Pinpoint the cell where the given text exists, returning its [x, y] midpoint coordinate. 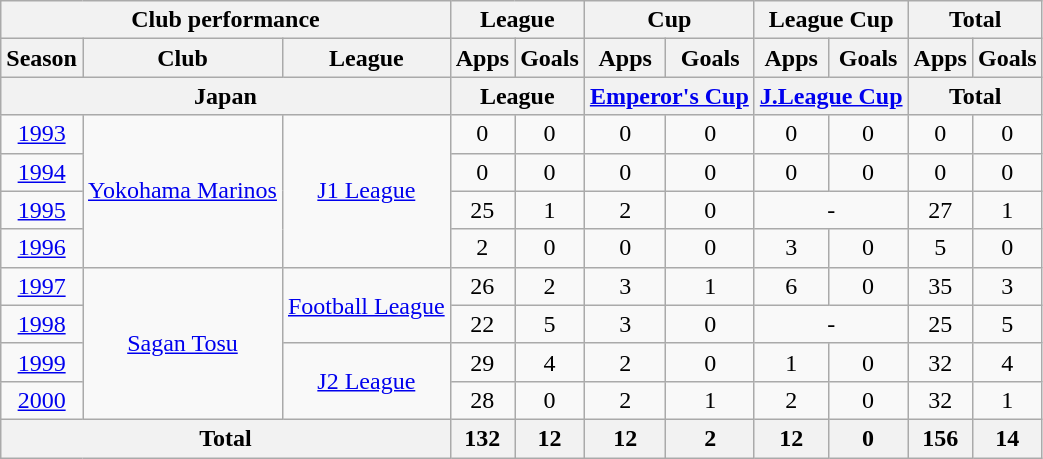
J.League Cup [831, 96]
J2 League [366, 381]
J1 League [366, 191]
Japan [226, 96]
Sagan Tosu [182, 343]
26 [482, 286]
1996 [42, 248]
28 [482, 400]
Season [42, 58]
Club [182, 58]
22 [482, 324]
132 [482, 438]
35 [940, 286]
Football League [366, 305]
14 [1007, 438]
League Cup [831, 20]
1993 [42, 134]
156 [940, 438]
Yokohama Marinos [182, 191]
1999 [42, 362]
Emperor's Cup [669, 96]
1994 [42, 172]
1995 [42, 210]
1998 [42, 324]
2000 [42, 400]
Cup [669, 20]
1997 [42, 286]
Club performance [226, 20]
6 [791, 286]
27 [940, 210]
29 [482, 362]
